Capture the cell that displays the provided text and extract its (X, Y) central coordinate. 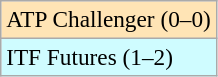
ATP Challenger (0–0) (108, 19)
ITF Futures (1–2) (108, 57)
